Detect which cell encompasses the target text, then output its [x, y] center coordinate. 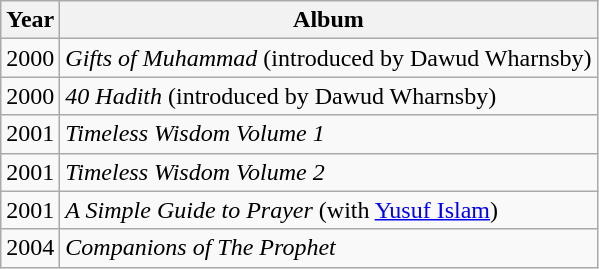
Timeless Wisdom Volume 2 [328, 172]
2004 [30, 248]
Year [30, 20]
A Simple Guide to Prayer (with Yusuf Islam) [328, 210]
Companions of The Prophet [328, 248]
Gifts of Muhammad (introduced by Dawud Wharnsby) [328, 58]
40 Hadith (introduced by Dawud Wharnsby) [328, 96]
Album [328, 20]
Timeless Wisdom Volume 1 [328, 134]
